Return the [x, y] coordinate for the center point of the cell that contains the specified text.  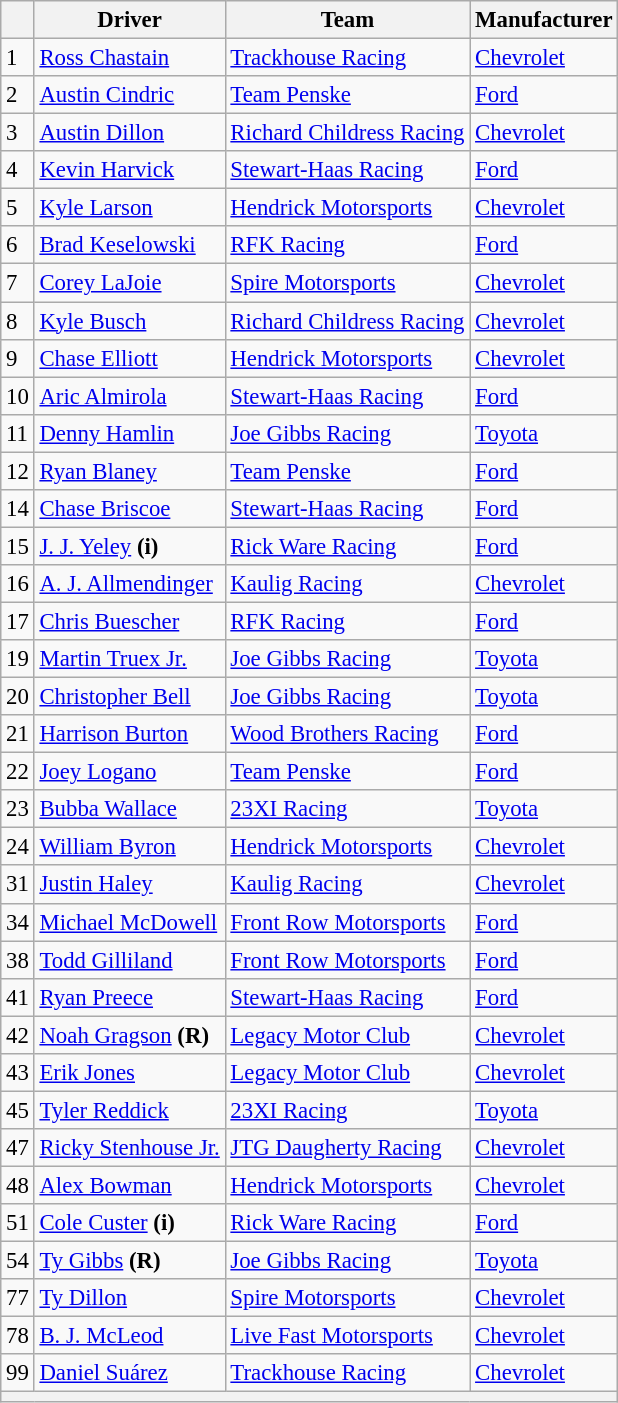
Chase Briscoe [130, 509]
6 [18, 245]
77 [18, 1298]
Team [348, 20]
J. J. Yeley (i) [130, 546]
Noah Gragson (R) [130, 1035]
9 [18, 358]
Ricky Stenhouse Jr. [130, 1148]
Chris Buescher [130, 621]
11 [18, 433]
12 [18, 471]
Joey Logano [130, 772]
Ty Gibbs (R) [130, 1261]
22 [18, 772]
3 [18, 133]
Live Fast Motorsports [348, 1336]
Bubba Wallace [130, 809]
43 [18, 1073]
William Byron [130, 847]
Tyler Reddick [130, 1110]
Ryan Preece [130, 997]
48 [18, 1185]
34 [18, 922]
51 [18, 1223]
78 [18, 1336]
Justin Haley [130, 885]
Wood Brothers Racing [348, 734]
Corey LaJoie [130, 283]
Brad Keselowski [130, 245]
42 [18, 1035]
A. J. Allmendinger [130, 584]
99 [18, 1373]
Daniel Suárez [130, 1373]
Manufacturer [544, 20]
Harrison Burton [130, 734]
45 [18, 1110]
4 [18, 170]
B. J. McLeod [130, 1336]
7 [18, 283]
14 [18, 509]
Driver [130, 20]
Denny Hamlin [130, 433]
Chase Elliott [130, 358]
15 [18, 546]
47 [18, 1148]
38 [18, 960]
Austin Cindric [130, 95]
21 [18, 734]
17 [18, 621]
Erik Jones [130, 1073]
Austin Dillon [130, 133]
2 [18, 95]
20 [18, 697]
1 [18, 58]
5 [18, 208]
Ross Chastain [130, 58]
JTG Daugherty Racing [348, 1148]
Todd Gilliland [130, 960]
Michael McDowell [130, 922]
Christopher Bell [130, 697]
19 [18, 659]
Cole Custer (i) [130, 1223]
Aric Almirola [130, 396]
31 [18, 885]
23 [18, 809]
24 [18, 847]
Ryan Blaney [130, 471]
Ty Dillon [130, 1298]
10 [18, 396]
Kyle Busch [130, 321]
41 [18, 997]
Kevin Harvick [130, 170]
Martin Truex Jr. [130, 659]
8 [18, 321]
54 [18, 1261]
Kyle Larson [130, 208]
Alex Bowman [130, 1185]
16 [18, 584]
